Return the (x, y) coordinate for the center point of the cell that contains the specified text.  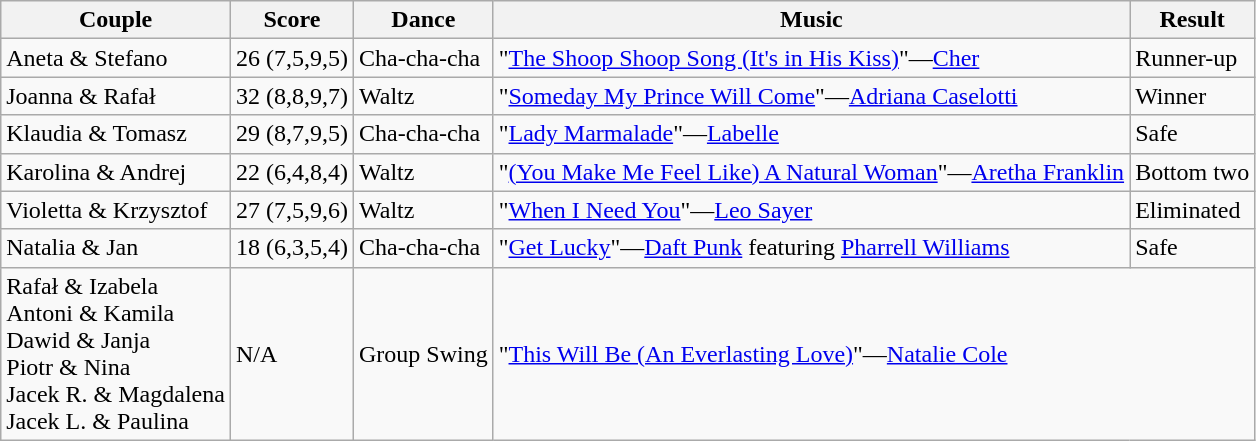
Dance (423, 20)
32 (8,8,9,7) (292, 96)
Karolina & Andrej (116, 172)
"When I Need You"—Leo Sayer (811, 210)
Eliminated (1192, 210)
26 (7,5,9,5) (292, 58)
Natalia & Jan (116, 248)
Joanna & Rafał (116, 96)
27 (7,5,9,6) (292, 210)
Couple (116, 20)
29 (8,7,9,5) (292, 134)
"Get Lucky"—Daft Punk featuring Pharrell Williams (811, 248)
Rafał & IzabelaAntoni & KamilaDawid & JanjaPiotr & NinaJacek R. & MagdalenaJacek L. & Paulina (116, 354)
"This Will Be (An Everlasting Love)"—Natalie Cole (874, 354)
Score (292, 20)
18 (6,3,5,4) (292, 248)
Aneta & Stefano (116, 58)
"Someday My Prince Will Come"—Adriana Caselotti (811, 96)
N/A (292, 354)
22 (6,4,8,4) (292, 172)
Violetta & Krzysztof (116, 210)
"Lady Marmalade"—Labelle (811, 134)
Bottom two (1192, 172)
Result (1192, 20)
Music (811, 20)
Runner-up (1192, 58)
Group Swing (423, 354)
Klaudia & Tomasz (116, 134)
"The Shoop Shoop Song (It's in His Kiss)"—Cher (811, 58)
Winner (1192, 96)
"(You Make Me Feel Like) A Natural Woman"—Aretha Franklin (811, 172)
